From the cell containing the given text, extract its center point as (x, y) coordinate. 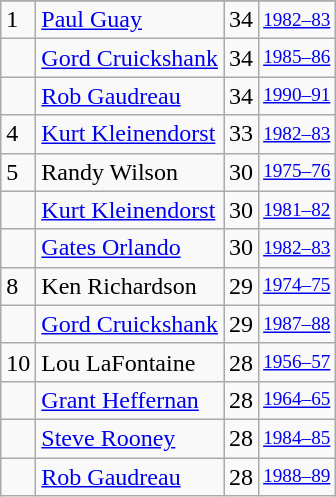
1974–75 (297, 286)
4 (18, 134)
Paul Guay (130, 20)
1975–76 (297, 172)
5 (18, 172)
10 (18, 362)
Randy Wilson (130, 172)
1987–88 (297, 324)
1985–86 (297, 58)
1988–89 (297, 477)
1 (18, 20)
Lou LaFontaine (130, 362)
Ken Richardson (130, 286)
1984–85 (297, 438)
1964–65 (297, 400)
1956–57 (297, 362)
8 (18, 286)
1981–82 (297, 210)
Steve Rooney (130, 438)
Grant Heffernan (130, 400)
33 (242, 134)
Gates Orlando (130, 248)
1990–91 (297, 96)
